Determine the (x, y) coordinate at the center of the cell enclosing the given text.  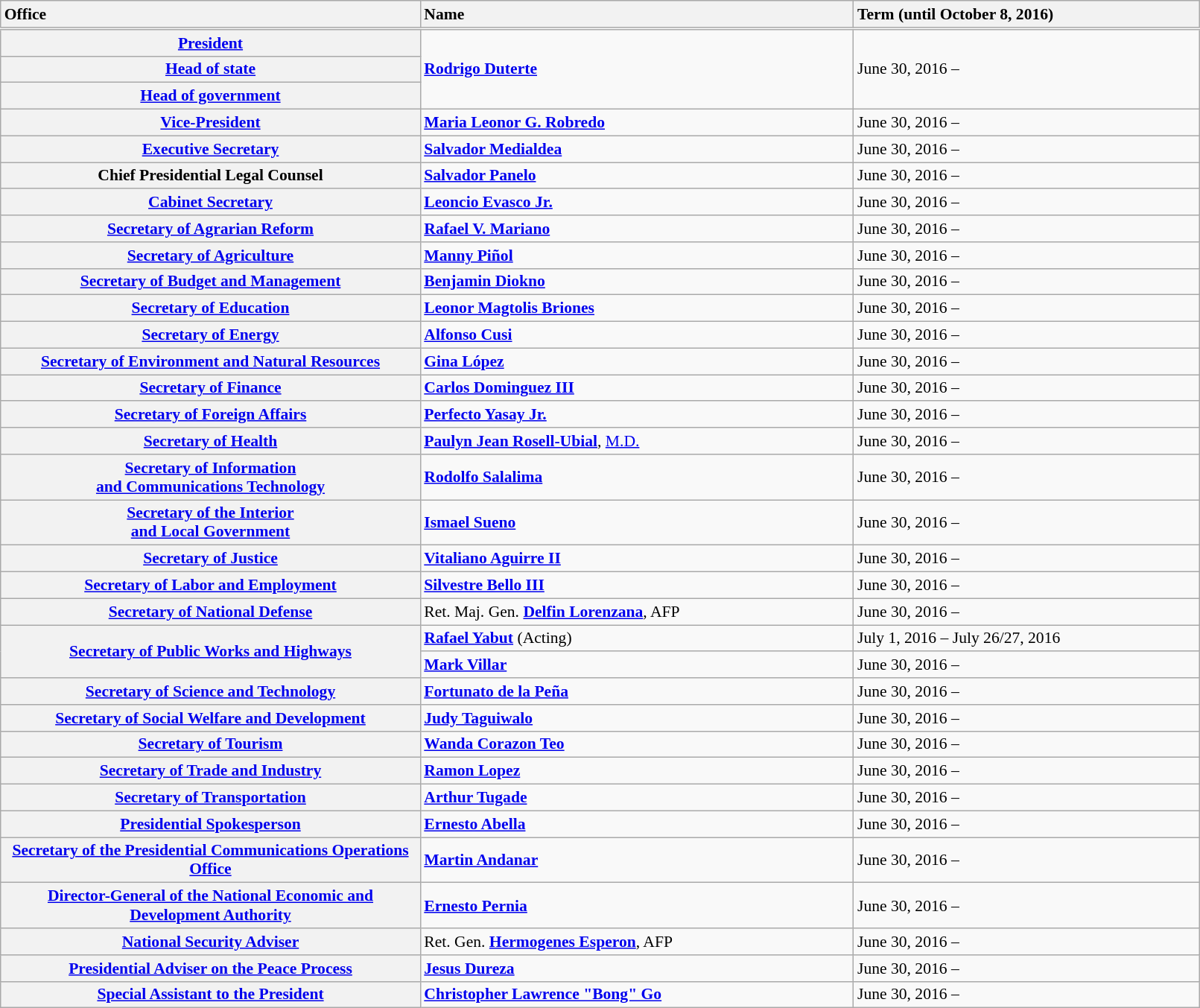
Secretary of Education (211, 308)
Office (211, 15)
Rafael Yabut (Acting) (637, 638)
Perfecto Yasay Jr. (637, 414)
Secretary of Budget and Management (211, 282)
Manny Piñol (637, 255)
Secretary of Transportation (211, 797)
Arthur Tugade (637, 797)
July 1, 2016 – July 26/27, 2016 (1026, 638)
Fortunato de la Peña (637, 691)
Executive Secretary (211, 149)
Secretary of Trade and Industry (211, 771)
Secretary of the Interiorand Local Government (211, 522)
National Security Adviser (211, 942)
Secretary of Energy (211, 335)
Ramon Lopez (637, 771)
Wanda Corazon Teo (637, 744)
Presidential Spokesperson (211, 824)
Ernesto Abella (637, 824)
Term (until October 8, 2016) (1026, 15)
Presidential Adviser on the Peace Process (211, 968)
Chief Presidential Legal Counsel (211, 176)
Ernesto Pernia (637, 906)
Rodolfo Salalima (637, 477)
Vice-President (211, 122)
Secretary of Health (211, 441)
Secretary of National Defense (211, 612)
Gina López (637, 361)
Secretary of Justice (211, 559)
Secretary of Science and Technology (211, 691)
Jesus Dureza (637, 968)
Leoncio Evasco Jr. (637, 202)
Ismael Sueno (637, 522)
Secretary of Informationand Communications Technology (211, 477)
Ret. Gen. Hermogenes Esperon, AFP (637, 942)
Head of state (211, 69)
Director-General of the National Economic and Development Authority (211, 906)
Salvador Panelo (637, 176)
Paulyn Jean Rosell-Ubial, M.D. (637, 441)
Head of government (211, 96)
Silvestre Bello III (637, 585)
President (211, 42)
Secretary of Agrarian Reform (211, 229)
Maria Leonor G. Robredo (637, 122)
Secretary of Labor and Employment (211, 585)
Secretary of Foreign Affairs (211, 414)
Special Assistant to the President (211, 995)
Name (637, 15)
Christopher Lawrence "Bong" Go (637, 995)
Benjamin Diokno (637, 282)
Judy Taguiwalo (637, 717)
Secretary of Public Works and Highways (211, 651)
Rodrigo Duterte (637, 69)
Secretary of Finance (211, 387)
Secretary of the Presidential Communications Operations Office (211, 860)
Secretary of Agriculture (211, 255)
Cabinet Secretary (211, 202)
Rafael V. Mariano (637, 229)
Alfonso Cusi (637, 335)
Mark Villar (637, 665)
Secretary of Environment and Natural Resources (211, 361)
Salvador Medialdea (637, 149)
Vitaliano Aguirre II (637, 559)
Ret. Maj. Gen. Delfin Lorenzana, AFP (637, 612)
Leonor Magtolis Briones (637, 308)
Secretary of Social Welfare and Development (211, 717)
Martin Andanar (637, 860)
Carlos Dominguez III (637, 387)
Secretary of Tourism (211, 744)
